Capture the cell that displays the provided text and extract its (x, y) central coordinate. 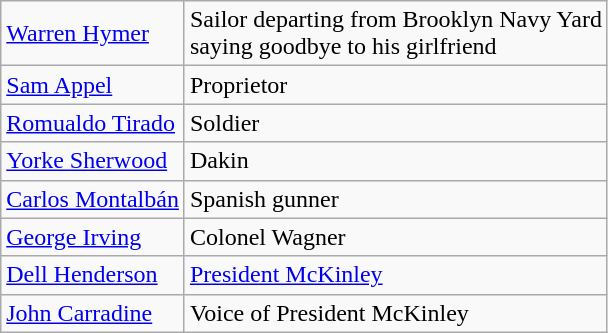
Spanish gunner (396, 199)
Romualdo Tirado (93, 123)
Soldier (396, 123)
Dakin (396, 161)
Sam Appel (93, 85)
George Irving (93, 237)
Carlos Montalbán (93, 199)
Sailor departing from Brooklyn Navy Yard saying goodbye to his girlfriend (396, 34)
John Carradine (93, 313)
Dell Henderson (93, 275)
Voice of President McKinley (396, 313)
President McKinley (396, 275)
Colonel Wagner (396, 237)
Proprietor (396, 85)
Warren Hymer (93, 34)
Yorke Sherwood (93, 161)
